Determine the [x, y] coordinate at the center of the cell enclosing the given text.  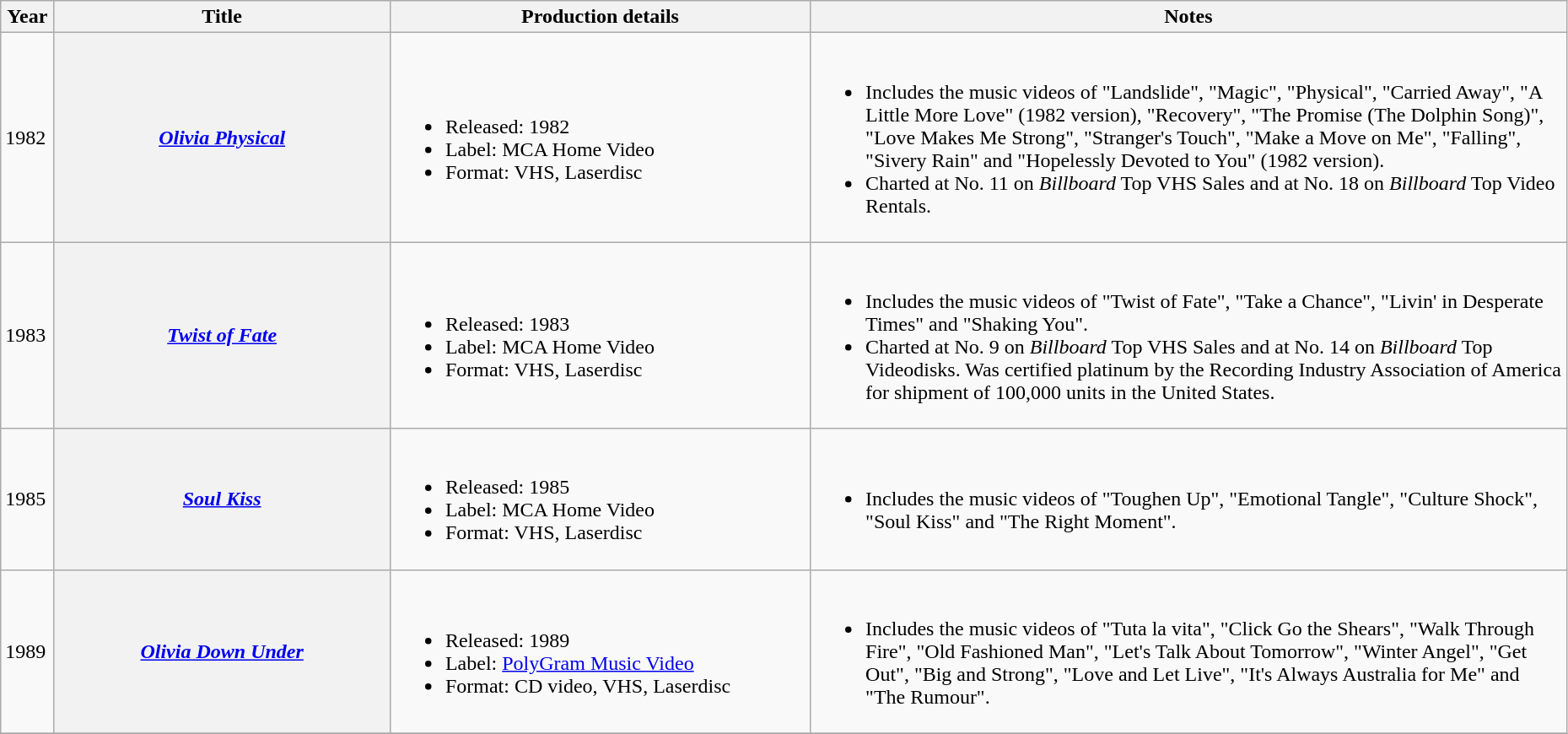
1985 [27, 499]
1982 [27, 138]
Released: 1983Label: MCA Home VideoFormat: VHS, Laserdisc [600, 336]
Released: 1985Label: MCA Home VideoFormat: VHS, Laserdisc [600, 499]
Soul Kiss [223, 499]
1983 [27, 336]
Includes the music videos of "Toughen Up", "Emotional Tangle", "Culture Shock", "Soul Kiss" and "The Right Moment". [1189, 499]
Released: 1982Label: MCA Home VideoFormat: VHS, Laserdisc [600, 138]
1989 [27, 651]
Olivia Down Under [223, 651]
Twist of Fate [223, 336]
Title [223, 17]
Notes [1189, 17]
Olivia Physical [223, 138]
Production details [600, 17]
Year [27, 17]
Released: 1989Label: PolyGram Music VideoFormat: CD video, VHS, Laserdisc [600, 651]
